From the cell containing the given text, extract its center point as (x, y) coordinate. 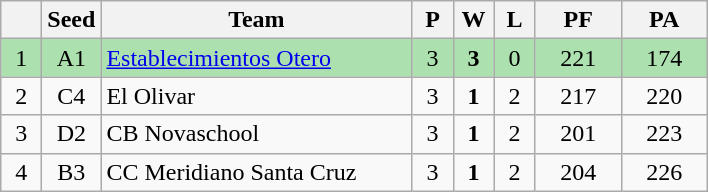
201 (578, 134)
0 (514, 58)
PA (664, 20)
El Olivar (256, 96)
B3 (72, 172)
220 (664, 96)
221 (578, 58)
223 (664, 134)
Seed (72, 20)
C4 (72, 96)
226 (664, 172)
D2 (72, 134)
204 (578, 172)
P (432, 20)
A1 (72, 58)
CB Novaschool (256, 134)
4 (22, 172)
Establecimientos Otero (256, 58)
W (474, 20)
217 (578, 96)
PF (578, 20)
Team (256, 20)
L (514, 20)
CC Meridiano Santa Cruz (256, 172)
174 (664, 58)
